Pinpoint the cell where the given text exists, returning its (X, Y) midpoint coordinate. 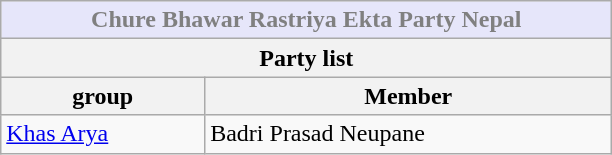
Member (408, 96)
Badri Prasad Neupane (408, 134)
Khas Arya (103, 134)
Chure Bhawar Rastriya Ekta Party Nepal (306, 20)
group (103, 96)
Party list (306, 58)
